Search for the cell housing the specified text and yield its [x, y] center coordinate. 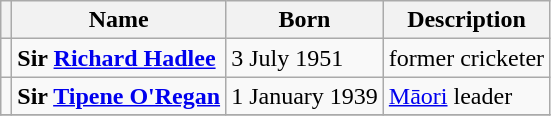
Name [119, 20]
Born [305, 20]
Sir Richard Hadlee [119, 58]
3 July 1951 [305, 58]
Description [466, 20]
1 January 1939 [305, 96]
Sir Tipene O'Regan [119, 96]
former cricketer [466, 58]
Māori leader [466, 96]
